Return the (X, Y) coordinate for the center point of the cell that contains the specified text.  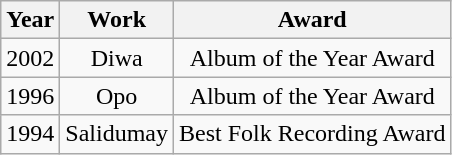
1996 (30, 96)
Best Folk Recording Award (313, 134)
Year (30, 20)
1994 (30, 134)
Work (117, 20)
Diwa (117, 58)
Opo (117, 96)
Salidumay (117, 134)
2002 (30, 58)
Award (313, 20)
